Return (x, y) of the center of cell containing provided text 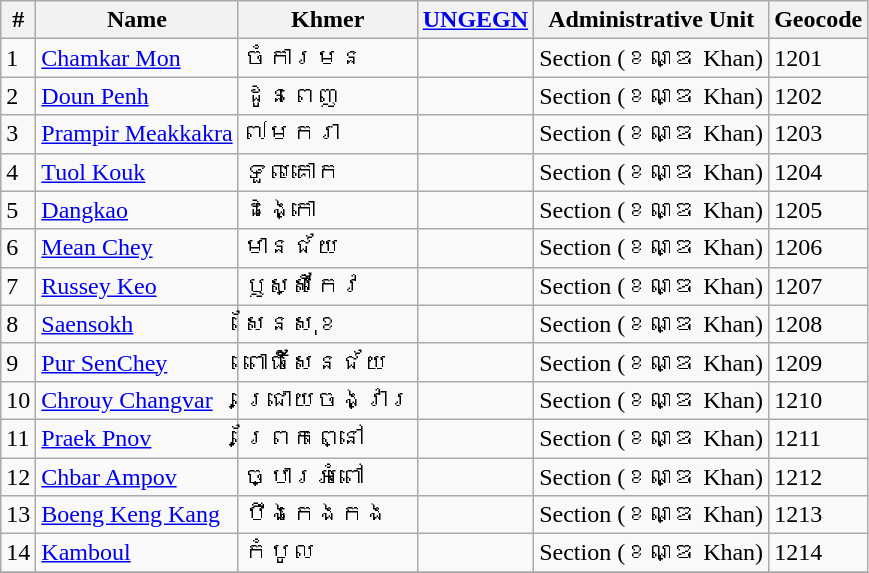
8 (18, 324)
1202 (818, 96)
កំបូល (328, 553)
Name (137, 20)
Chrouy Changvar (137, 400)
12 (18, 477)
ដូនពេញ (328, 96)
9 (18, 362)
4 (18, 172)
10 (18, 400)
5 (18, 210)
1212 (818, 477)
ពោធិ៍សែនជ័យ (328, 362)
Dangkao (137, 210)
Chbar Ampov (137, 477)
ច្បារអំពៅ (328, 477)
ព្រែកព្នៅ (328, 438)
1207 (818, 286)
1 (18, 58)
Chamkar Mon (137, 58)
6 (18, 248)
Mean Chey (137, 248)
Kamboul (137, 553)
Tuol Kouk (137, 172)
1201 (818, 58)
Praek Pnov (137, 438)
1210 (818, 400)
Doun Penh (137, 96)
7 (18, 286)
ជ្រោយចង្វារ (328, 400)
៧មករា (328, 134)
1204 (818, 172)
មានជ័យ (328, 248)
1209 (818, 362)
Russey Keo (137, 286)
# (18, 20)
13 (18, 515)
ទួលគោក (328, 172)
1203 (818, 134)
1205 (818, 210)
2 (18, 96)
1214 (818, 553)
Saensokh (137, 324)
14 (18, 553)
3 (18, 134)
បឹងកេងកង (328, 515)
1211 (818, 438)
Boeng Keng Kang (137, 515)
ចំការមន (328, 58)
Khmer (328, 20)
ដង្កោ (328, 210)
Administrative Unit (652, 20)
Pur SenChey (137, 362)
1213 (818, 515)
11 (18, 438)
Geocode (818, 20)
1208 (818, 324)
1206 (818, 248)
ឫស្សីកែវ (328, 286)
UNGEGN (475, 20)
Prampir Meakkakra (137, 134)
សែនសុខ (328, 324)
